Output the (X, Y) coordinate of the center of the cell containing the given text.  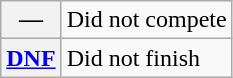
Did not compete (146, 20)
— (31, 20)
Did not finish (146, 58)
DNF (31, 58)
